Locate the cell with the specified text and output its [X, Y] center coordinate. 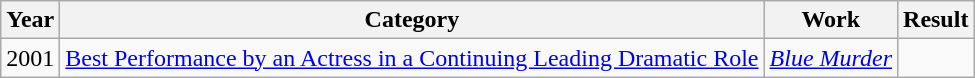
Work [830, 20]
Blue Murder [830, 58]
2001 [30, 58]
Best Performance by an Actress in a Continuing Leading Dramatic Role [412, 58]
Year [30, 20]
Category [412, 20]
Result [936, 20]
